Return [X, Y] of the center of cell containing provided text 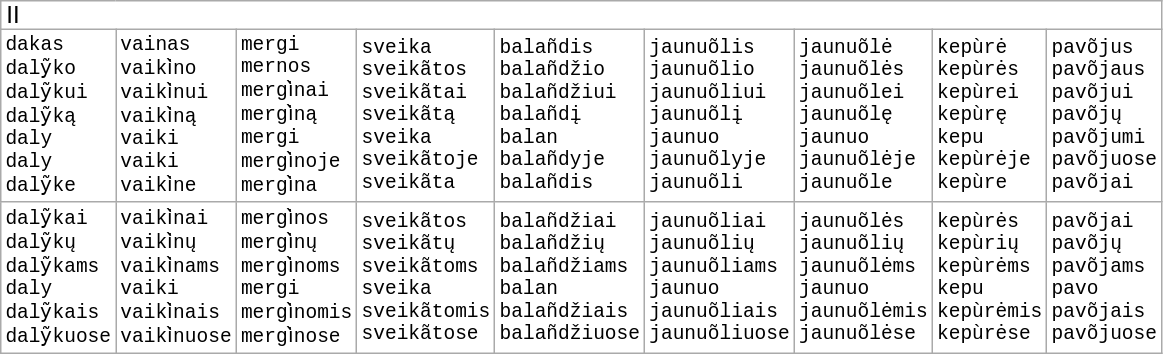
pavõjuspavõjauspavõjuipavõjųpavõjumipavõjuosepavõjai [1104, 116]
mergimernosmergi̇̀naimergi̇̀nąmergimergi̇̀nojemergi̇̀na [296, 116]
pavõjaipavõjųpavõjamspavopavõjaispavõjuose [1104, 277]
sveikãtossveikãtųsveikãtomssveikasveikãtomissveikãtose [426, 277]
jaunuõlėsjaunuõliųjaunuõlėmsjaunuojaunuõlėmisjaunuõlėse [863, 277]
vaiki̇̀naivaiki̇̀nųvaiki̇̀namsvaikivaiki̇̀naisvaiki̇̀nuose [176, 277]
vainasvaiki̇̀novaiki̇̀nuivaiki̇̀nąvaikivaikivaiki̇̀ne [176, 116]
balañdisbalañdžiobalañdžiuibalañdįbalanbalañdyjebalañdis [570, 116]
dakasdalỹkodalỹkuidalỹkądalydalydalỹke [58, 116]
jaunuõlėjaunuõlėsjaunuõleijaunuõlęjaunuojaunuõlėjejaunuõle [863, 116]
jaunuõliaijaunuõliųjaunuõliamsjaunuojaunuõliaisjaunuõliuose [720, 277]
mergi̇̀nosmergi̇̀nųmergi̇̀nomsmergimergi̇̀nomismergi̇̀nose [296, 277]
balañdžiaibalañdžiųbalañdžiamsbalanbalañdžiaisbalañdžiuose [570, 277]
dalỹkaidalỹkųdalỹkamsdalydalỹkaisdalỹkuose [58, 277]
sveikasveikãtossveikãtaisveikãtąsveikasveikãtojesveikãta [426, 116]
jaunuõlisjaunuõliojaunuõliuijaunuõlįjaunuojaunuõlyjejaunuõli [720, 116]
kepùrėskepùriųkepùrėmskepukepùrėmiskepùrėse [990, 277]
II [582, 15]
kepùrėkepùrėskepùreikepùrękepukepùrėjekepùre [990, 116]
